For the text-containing cell, return its midpoint in [X, Y] coordinate format. 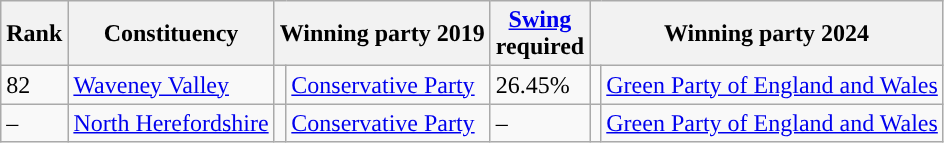
Constituency [171, 34]
Rank [34, 34]
Winning party 2024 [767, 34]
Swing required [540, 34]
North Herefordshire [171, 123]
Waveney Valley [171, 85]
Winning party 2019 [382, 34]
82 [34, 85]
26.45% [540, 85]
